Locate the cell with the specified text and output its (x, y) center coordinate. 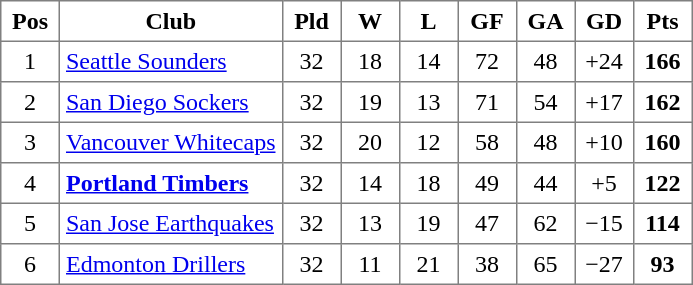
−27 (604, 264)
44 (545, 183)
93 (662, 264)
114 (662, 223)
Pts (662, 21)
4 (30, 183)
12 (428, 142)
Vancouver Whitecaps (170, 142)
49 (487, 183)
162 (662, 102)
San Diego Sockers (170, 102)
47 (487, 223)
−15 (604, 223)
GD (604, 21)
38 (487, 264)
Pos (30, 21)
+17 (604, 102)
L (428, 21)
+10 (604, 142)
W (370, 21)
Pld (311, 21)
5 (30, 223)
21 (428, 264)
20 (370, 142)
62 (545, 223)
166 (662, 61)
1 (30, 61)
GA (545, 21)
65 (545, 264)
54 (545, 102)
72 (487, 61)
122 (662, 183)
+5 (604, 183)
58 (487, 142)
160 (662, 142)
Seattle Sounders (170, 61)
3 (30, 142)
71 (487, 102)
San Jose Earthquakes (170, 223)
+24 (604, 61)
6 (30, 264)
11 (370, 264)
2 (30, 102)
GF (487, 21)
Edmonton Drillers (170, 264)
Club (170, 21)
Portland Timbers (170, 183)
